Search for the cell housing the specified text and yield its (x, y) center coordinate. 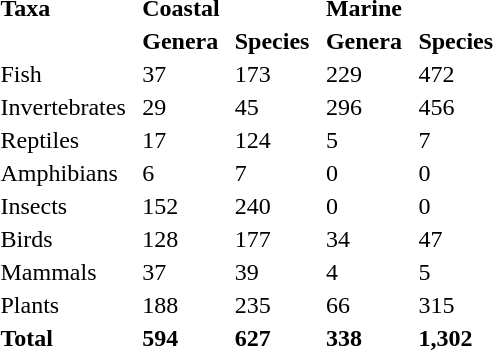
6 (174, 173)
34 (358, 239)
240 (267, 206)
39 (267, 272)
188 (174, 305)
177 (267, 239)
124 (267, 140)
128 (174, 239)
45 (267, 107)
17 (174, 140)
173 (267, 74)
66 (358, 305)
29 (174, 107)
152 (174, 206)
5 (358, 140)
229 (358, 74)
235 (267, 305)
296 (358, 107)
7 (267, 173)
4 (358, 272)
Species (267, 41)
